Locate the cell with the specified text and output its (x, y) center coordinate. 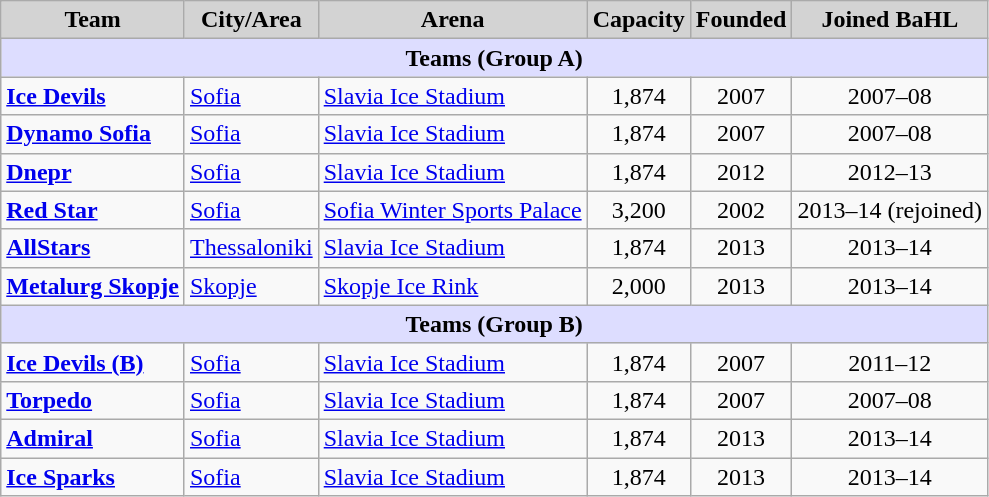
Dynamo Sofia (93, 134)
2,000 (638, 286)
Admiral (93, 438)
Torpedo (93, 400)
Arena (452, 20)
Teams (Group A) (494, 58)
Ice Devils (93, 96)
2012–13 (890, 172)
Red Star (93, 210)
2011–12 (890, 362)
Thessaloniki (251, 248)
Founded (741, 20)
Teams (Group B) (494, 324)
Team (93, 20)
2002 (741, 210)
Joined BaHL (890, 20)
Capacity (638, 20)
Dnepr (93, 172)
AllStars (93, 248)
Skopje Ice Rink (452, 286)
Ice Sparks (93, 477)
City/Area (251, 20)
2012 (741, 172)
Skopje (251, 286)
3,200 (638, 210)
Ice Devils (B) (93, 362)
2013–14 (rejoined) (890, 210)
Sofia Winter Sports Palace (452, 210)
Metalurg Skopje (93, 286)
